Provide the [x, y] coordinate of the cell's center where the given text is located.  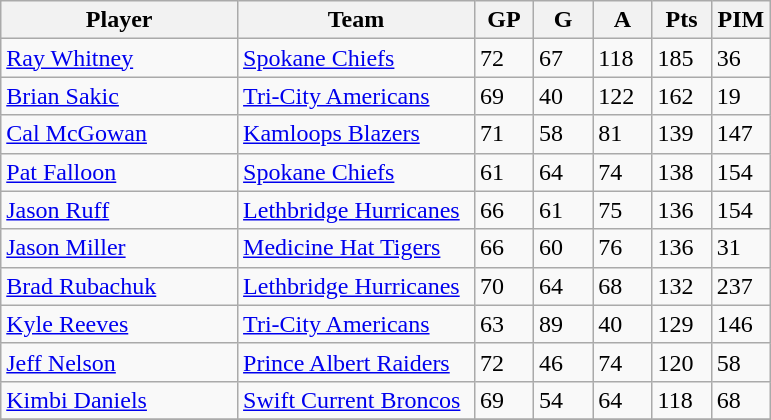
Cal McGowan [120, 134]
75 [622, 210]
81 [622, 134]
89 [564, 324]
Swift Current Broncos [356, 400]
67 [564, 58]
129 [682, 324]
Brad Rubachuk [120, 286]
146 [740, 324]
Medicine Hat Tigers [356, 248]
162 [682, 96]
54 [564, 400]
Jason Ruff [120, 210]
Kyle Reeves [120, 324]
138 [682, 172]
63 [504, 324]
A [622, 20]
Brian Sakic [120, 96]
122 [622, 96]
185 [682, 58]
76 [622, 248]
46 [564, 362]
Jason Miller [120, 248]
Kamloops Blazers [356, 134]
Team [356, 20]
60 [564, 248]
132 [682, 286]
Pat Falloon [120, 172]
Pts [682, 20]
147 [740, 134]
Ray Whitney [120, 58]
Player [120, 20]
36 [740, 58]
Jeff Nelson [120, 362]
139 [682, 134]
120 [682, 362]
31 [740, 248]
PIM [740, 20]
G [564, 20]
GP [504, 20]
19 [740, 96]
Kimbi Daniels [120, 400]
Prince Albert Raiders [356, 362]
237 [740, 286]
71 [504, 134]
70 [504, 286]
